Search for the cell housing the specified text and yield its (X, Y) center coordinate. 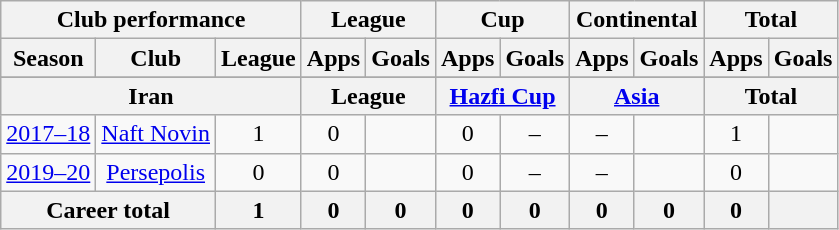
Asia (637, 96)
Persepolis (156, 172)
Continental (637, 20)
2019–20 (48, 172)
Club (156, 58)
Career total (108, 210)
Club performance (152, 20)
Hazfi Cup (502, 96)
Naft Novin (156, 134)
Iran (152, 96)
Season (48, 58)
Cup (502, 20)
2017–18 (48, 134)
